Return the [x, y] coordinate for the center point of the cell that contains the specified text.  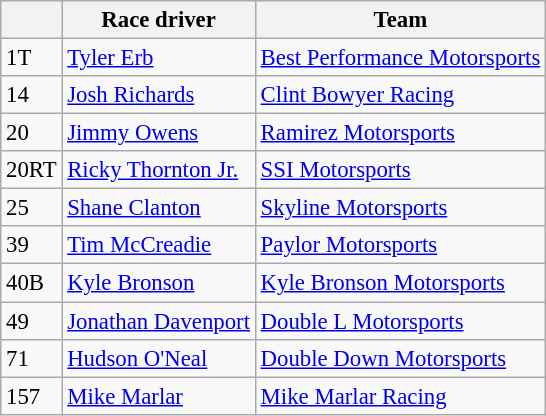
Mike Marlar Racing [400, 396]
Josh Richards [158, 95]
40B [32, 283]
71 [32, 358]
Best Performance Motorsports [400, 58]
Double L Motorsports [400, 321]
Ricky Thornton Jr. [158, 170]
Double Down Motorsports [400, 358]
1T [32, 58]
Kyle Bronson Motorsports [400, 283]
Paylor Motorsports [400, 245]
14 [32, 95]
Jonathan Davenport [158, 321]
20 [32, 133]
20RT [32, 170]
Skyline Motorsports [400, 208]
39 [32, 245]
Kyle Bronson [158, 283]
Clint Bowyer Racing [400, 95]
Tim McCreadie [158, 245]
Ramirez Motorsports [400, 133]
Mike Marlar [158, 396]
SSI Motorsports [400, 170]
Jimmy Owens [158, 133]
157 [32, 396]
25 [32, 208]
49 [32, 321]
Shane Clanton [158, 208]
Hudson O'Neal [158, 358]
Race driver [158, 20]
Tyler Erb [158, 58]
Team [400, 20]
